Detect which cell encompasses the target text, then output its [X, Y] center coordinate. 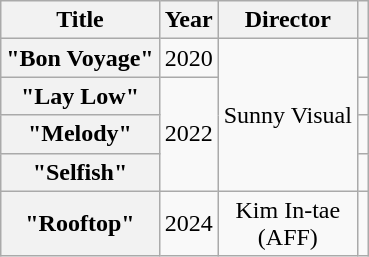
2020 [188, 58]
Title [80, 20]
Kim In-tae(AFF) [288, 224]
"Selfish" [80, 172]
Sunny Visual [288, 115]
2024 [188, 224]
"Bon Voyage" [80, 58]
"Lay Low" [80, 96]
Year [188, 20]
"Melody" [80, 134]
"Rooftop" [80, 224]
2022 [188, 134]
Director [288, 20]
